Find where the given text appears and provide that cell's center as (x, y) coordinate. 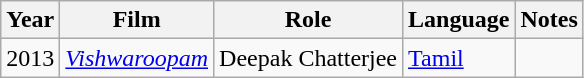
2013 (30, 58)
Notes (549, 20)
Film (137, 20)
Tamil (459, 58)
Year (30, 20)
Vishwaroopam (137, 58)
Language (459, 20)
Role (308, 20)
Deepak Chatterjee (308, 58)
